Determine the [x, y] coordinate at the center of the cell enclosing the given text.  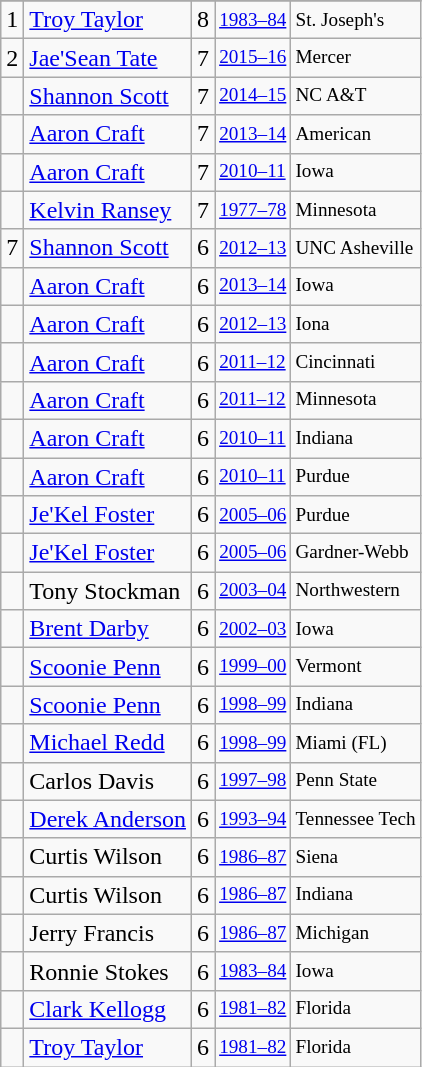
2 [12, 58]
1977–78 [253, 210]
1997–98 [253, 781]
Northwestern [356, 591]
1999–00 [253, 667]
2002–03 [253, 629]
American [356, 134]
2015–16 [253, 58]
Carlos Davis [108, 781]
St. Joseph's [356, 20]
Tony Stockman [108, 591]
Miami (FL) [356, 743]
8 [204, 20]
Derek Anderson [108, 819]
Gardner-Webb [356, 553]
Kelvin Ransey [108, 210]
UNC Asheville [356, 248]
Jae'Sean Tate [108, 58]
Mercer [356, 58]
2003–04 [253, 591]
Cincinnati [356, 362]
Siena [356, 857]
2014–15 [253, 96]
Clark Kellogg [108, 1009]
1993–94 [253, 819]
Iona [356, 324]
Tennessee Tech [356, 819]
Michigan [356, 933]
Penn State [356, 781]
Brent Darby [108, 629]
Vermont [356, 667]
Michael Redd [108, 743]
Ronnie Stokes [108, 971]
Jerry Francis [108, 933]
1 [12, 20]
NC A&T [356, 96]
